Detect which cell encompasses the target text, then output its (x, y) center coordinate. 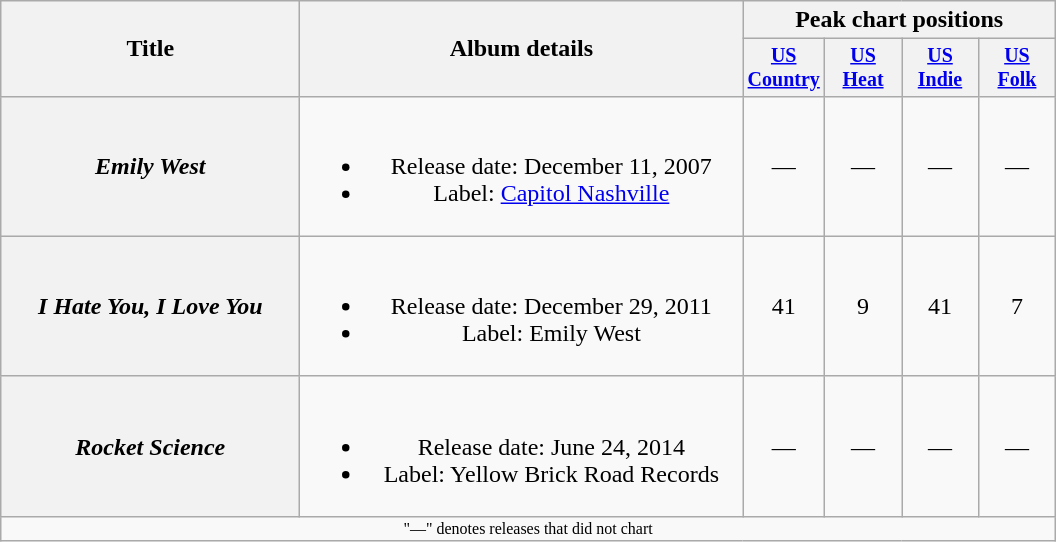
"—" denotes releases that did not chart (528, 528)
7 (1016, 306)
US Folk (1016, 68)
Emily West (150, 166)
Title (150, 49)
US Indie (940, 68)
Release date: December 29, 2011Label: Emily West (522, 306)
I Hate You, I Love You (150, 306)
US Country (784, 68)
Release date: December 11, 2007Label: Capitol Nashville (522, 166)
Rocket Science (150, 446)
Album details (522, 49)
9 (864, 306)
US Heat (864, 68)
Release date: June 24, 2014Label: Yellow Brick Road Records (522, 446)
Peak chart positions (900, 20)
